Identify which cell holds the provided text, then report its [x, y] central coordinate. 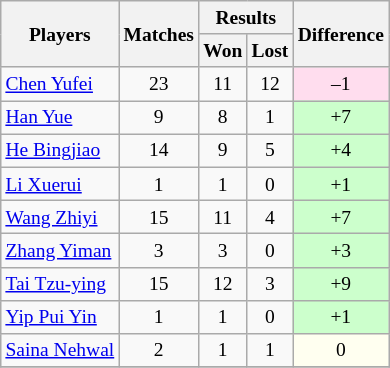
2 [159, 350]
Won [223, 50]
Results [246, 18]
Saina Nehwal [60, 350]
14 [159, 150]
Chen Yufei [60, 84]
Wang Zhiyi [60, 216]
+9 [341, 284]
+4 [341, 150]
4 [270, 216]
He Bingjiao [60, 150]
Tai Tzu-ying [60, 284]
Li Xuerui [60, 184]
Difference [341, 34]
Yip Pui Yin [60, 316]
–1 [341, 84]
8 [223, 118]
+3 [341, 250]
Zhang Yiman [60, 250]
Players [60, 34]
Han Yue [60, 118]
Lost [270, 50]
23 [159, 84]
Matches [159, 34]
5 [270, 150]
